Provide the (X, Y) coordinate of the cell's center where the given text is located.  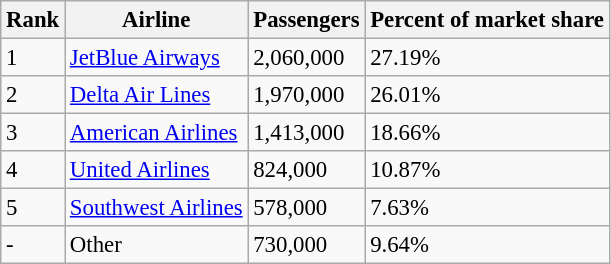
1,413,000 (306, 133)
18.66% (487, 133)
JetBlue Airways (156, 58)
Other (156, 245)
5 (33, 208)
3 (33, 133)
730,000 (306, 245)
1 (33, 58)
26.01% (487, 95)
9.64% (487, 245)
10.87% (487, 170)
1,970,000 (306, 95)
2 (33, 95)
Southwest Airlines (156, 208)
Delta Air Lines (156, 95)
Airline (156, 20)
United Airlines (156, 170)
4 (33, 170)
2,060,000 (306, 58)
- (33, 245)
Percent of market share (487, 20)
American Airlines (156, 133)
578,000 (306, 208)
7.63% (487, 208)
27.19% (487, 58)
824,000 (306, 170)
Rank (33, 20)
Passengers (306, 20)
